Scan for the cell matching the given text and deliver its [x, y] coordinate at center. 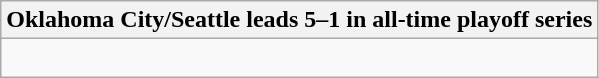
Oklahoma City/Seattle leads 5–1 in all-time playoff series [300, 20]
